Capture the cell that displays the provided text and extract its [x, y] central coordinate. 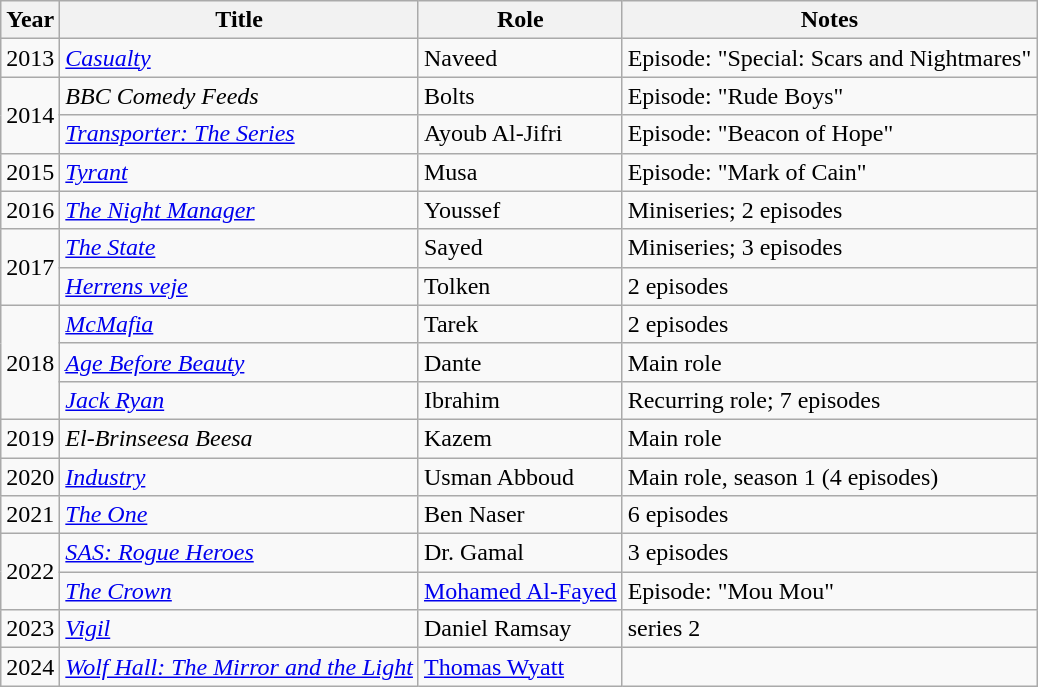
Sayed [520, 248]
2015 [30, 172]
Tarek [520, 324]
2022 [30, 572]
Industry [240, 477]
Miniseries; 2 episodes [830, 210]
Episode: "Beacon of Hope" [830, 134]
2017 [30, 267]
Tyrant [240, 172]
Episode: "Mark of Cain" [830, 172]
Episode: "Special: Scars and Nightmares" [830, 58]
6 episodes [830, 515]
Transporter: The Series [240, 134]
Main role, season 1 (4 episodes) [830, 477]
Recurring role; 7 episodes [830, 400]
Jack Ryan [240, 400]
Vigil [240, 629]
2019 [30, 438]
The Crown [240, 591]
Youssef [520, 210]
2018 [30, 362]
Mohamed Al-Fayed [520, 591]
Tolken [520, 286]
Ibrahim [520, 400]
The One [240, 515]
Bolts [520, 96]
series 2 [830, 629]
Title [240, 20]
Herrens veje [240, 286]
Musa [520, 172]
Miniseries; 3 episodes [830, 248]
2023 [30, 629]
Episode: "Rude Boys" [830, 96]
Ayoub Al-Jifri [520, 134]
McMafia [240, 324]
2016 [30, 210]
2014 [30, 115]
BBC Comedy Feeds [240, 96]
2024 [30, 667]
Notes [830, 20]
Daniel Ramsay [520, 629]
Thomas Wyatt [520, 667]
El-Brinseesa Beesa [240, 438]
2021 [30, 515]
2013 [30, 58]
SAS: Rogue Heroes [240, 553]
The State [240, 248]
2020 [30, 477]
The Night Manager [240, 210]
Age Before Beauty [240, 362]
Kazem [520, 438]
Role [520, 20]
Episode: "Mou Mou" [830, 591]
Ben Naser [520, 515]
Usman Abboud [520, 477]
Wolf Hall: The Mirror and the Light [240, 667]
Dante [520, 362]
Dr. Gamal [520, 553]
Casualty [240, 58]
Year [30, 20]
3 episodes [830, 553]
Naveed [520, 58]
